Scan for the cell matching the given text and deliver its (x, y) coordinate at center. 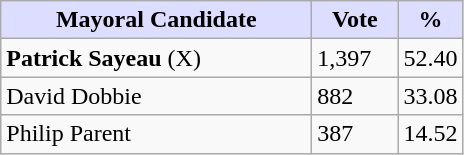
387 (355, 134)
52.40 (430, 58)
Patrick Sayeau (X) (156, 58)
David Dobbie (156, 96)
33.08 (430, 96)
Mayoral Candidate (156, 20)
882 (355, 96)
14.52 (430, 134)
Philip Parent (156, 134)
% (430, 20)
Vote (355, 20)
1,397 (355, 58)
